Scan for the cell matching the given text and deliver its (x, y) coordinate at center. 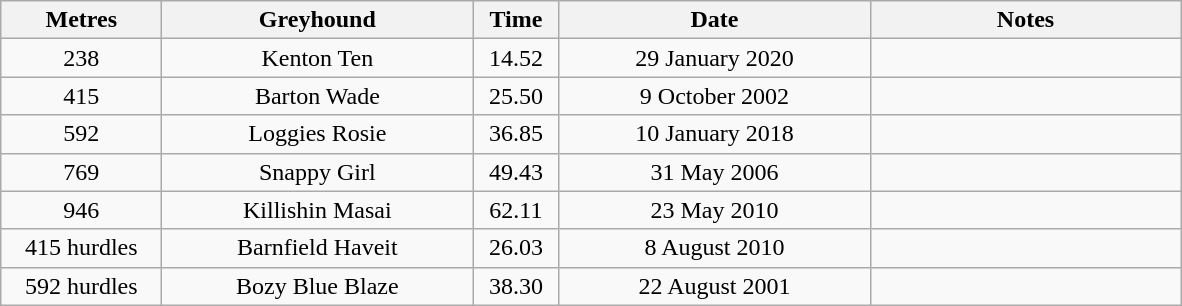
8 August 2010 (714, 248)
Time (516, 20)
26.03 (516, 248)
Greyhound (318, 20)
36.85 (516, 134)
38.30 (516, 286)
Killishin Masai (318, 210)
Loggies Rosie (318, 134)
Snappy Girl (318, 172)
Barton Wade (318, 96)
22 August 2001 (714, 286)
946 (82, 210)
14.52 (516, 58)
10 January 2018 (714, 134)
Barnfield Haveit (318, 248)
592 (82, 134)
62.11 (516, 210)
Kenton Ten (318, 58)
23 May 2010 (714, 210)
Notes (1026, 20)
49.43 (516, 172)
9 October 2002 (714, 96)
769 (82, 172)
29 January 2020 (714, 58)
Metres (82, 20)
415 hurdles (82, 248)
415 (82, 96)
238 (82, 58)
592 hurdles (82, 286)
25.50 (516, 96)
Bozy Blue Blaze (318, 286)
Date (714, 20)
31 May 2006 (714, 172)
